Identify which cell holds the provided text, then report its (X, Y) central coordinate. 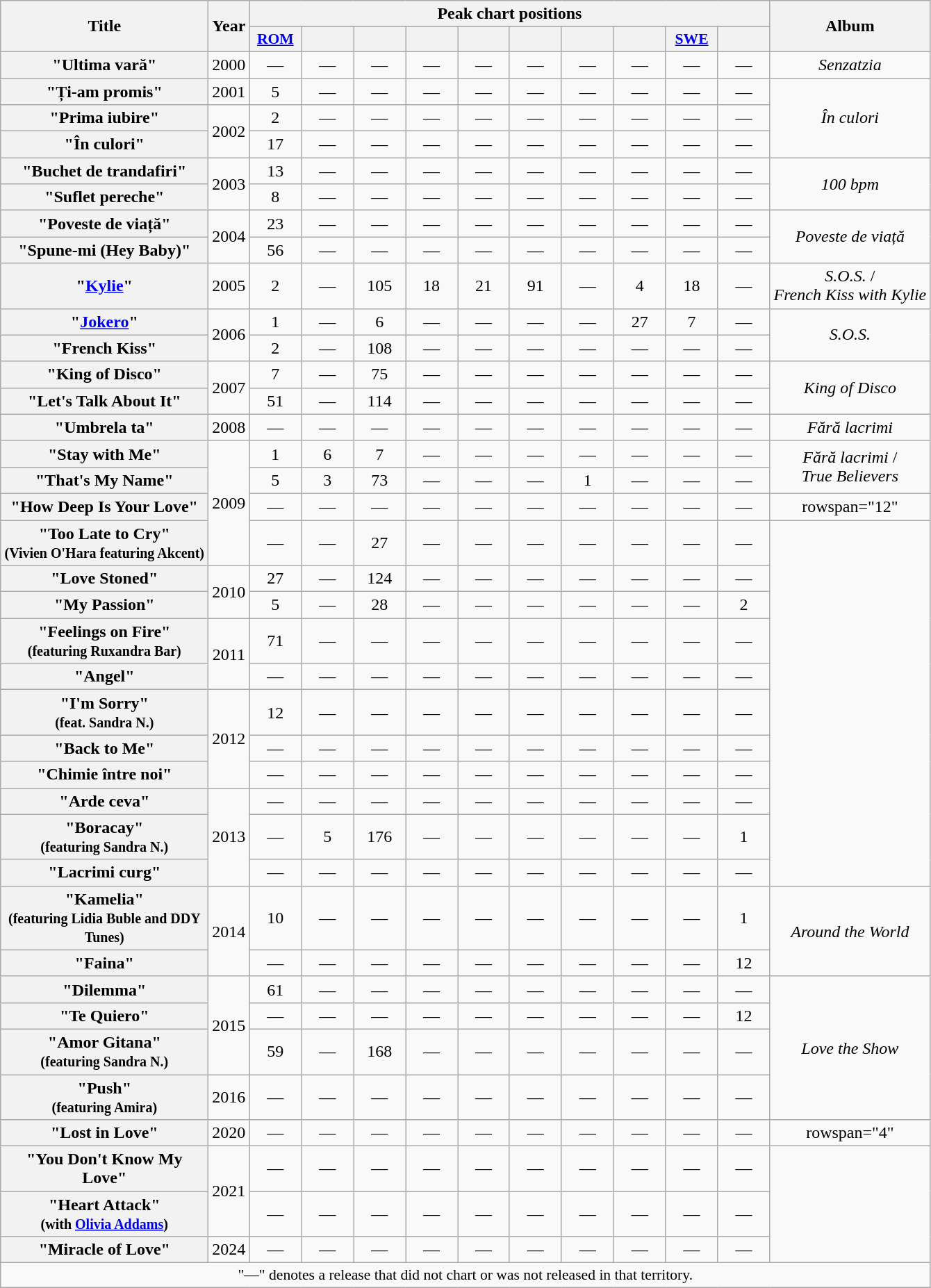
"Amor Gitana"(featuring Sandra N.) (104, 1052)
"Push"(featuring Amira) (104, 1096)
2006 (229, 335)
2004 (229, 237)
21 (484, 286)
2005 (229, 286)
"Stay with Me" (104, 454)
Senzatzia (850, 65)
124 (379, 579)
Year (229, 26)
59 (275, 1052)
"I'm Sorry"(feat. Sandra N.) (104, 713)
"Prima iubire" (104, 118)
"Chimie între noi" (104, 775)
17 (275, 145)
"În culori" (104, 145)
"Lost in Love" (104, 1133)
28 (379, 605)
"Suflet pereche" (104, 197)
2002 (229, 131)
"Poveste de viață" (104, 224)
2020 (229, 1133)
100 bpm (850, 184)
Love the Show (850, 1048)
8 (275, 197)
"Love Stoned" (104, 579)
S.O.S. (850, 335)
rowspan="12" (850, 506)
"Dilemma" (104, 989)
2015 (229, 1025)
23 (275, 224)
"My Passion" (104, 605)
2008 (229, 427)
Fără lacrimi (850, 427)
"King of Disco" (104, 374)
2007 (229, 388)
2010 (229, 592)
Poveste de viață (850, 237)
"Ultima vară" (104, 65)
"Boracay"(featuring Sandra N.) (104, 836)
2001 (229, 91)
10 (275, 918)
2012 (229, 739)
"Heart Attack"(with Olivia Addams) (104, 1214)
"Faina" (104, 963)
"Ți-am promis" (104, 91)
S.O.S. /French Kiss with Kylie (850, 286)
105 (379, 286)
rowspan="4" (850, 1133)
"Lacrimi curg" (104, 873)
114 (379, 401)
"Miracle of Love" (104, 1250)
2000 (229, 65)
2016 (229, 1096)
168 (379, 1052)
2021 (229, 1191)
"Buchet de trandafiri" (104, 171)
73 (379, 480)
"Kamelia"(featuring Lidia Buble and DDY Tunes) (104, 918)
Fără lacrimi /True Believers (850, 467)
"—" denotes a release that did not chart or was not released in that territory. (465, 1275)
56 (275, 250)
108 (379, 348)
13 (275, 171)
2009 (229, 503)
SWE (692, 40)
Album (850, 26)
2013 (229, 836)
2024 (229, 1250)
"Arde ceva" (104, 801)
"Umbrela ta" (104, 427)
Title (104, 26)
"How Deep Is Your Love" (104, 506)
King of Disco (850, 388)
"Let's Talk About It" (104, 401)
3 (328, 480)
"French Kiss" (104, 348)
Around the World (850, 931)
"That's My Name" (104, 480)
ROM (275, 40)
176 (379, 836)
2003 (229, 184)
75 (379, 374)
"Jokero" (104, 322)
61 (275, 989)
2014 (229, 931)
"Kylie" (104, 286)
"You Don't Know My Love" (104, 1169)
"Too Late to Cry"(Vivien O'Hara featuring Akcent) (104, 542)
"Back to Me" (104, 748)
2011 (229, 654)
91 (535, 286)
În culori (850, 117)
4 (639, 286)
71 (275, 641)
Peak chart positions (510, 14)
"Feelings on Fire"(featuring Ruxandra Bar) (104, 641)
"Angel" (104, 677)
"Te Quiero" (104, 1016)
51 (275, 401)
"Spune-mi (Hey Baby)" (104, 250)
